Output the [x, y] coordinate of the center of the cell containing the given text.  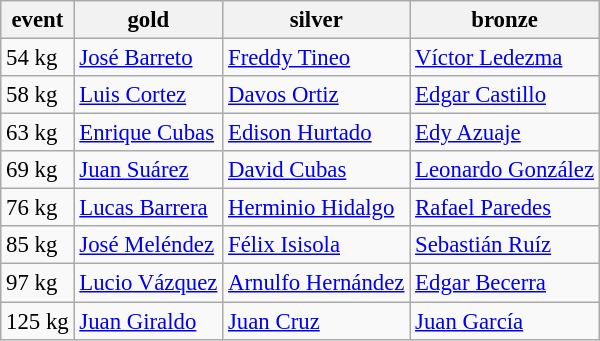
gold [148, 20]
76 kg [38, 208]
David Cubas [316, 170]
Edgar Becerra [505, 283]
85 kg [38, 245]
Lucio Vázquez [148, 283]
Félix Isisola [316, 245]
Edy Azuaje [505, 133]
63 kg [38, 133]
Arnulfo Hernández [316, 283]
Leonardo González [505, 170]
Juan Giraldo [148, 321]
Víctor Ledezma [505, 58]
54 kg [38, 58]
Freddy Tineo [316, 58]
Juan Cruz [316, 321]
silver [316, 20]
Herminio Hidalgo [316, 208]
José Barreto [148, 58]
bronze [505, 20]
Luis Cortez [148, 95]
José Meléndez [148, 245]
97 kg [38, 283]
Edgar Castillo [505, 95]
Juan Suárez [148, 170]
Lucas Barrera [148, 208]
58 kg [38, 95]
Rafael Paredes [505, 208]
69 kg [38, 170]
Juan García [505, 321]
Davos Ortiz [316, 95]
125 kg [38, 321]
event [38, 20]
Sebastián Ruíz [505, 245]
Enrique Cubas [148, 133]
Edison Hurtado [316, 133]
